Return the [x, y] coordinate for the center point of the cell that contains the specified text.  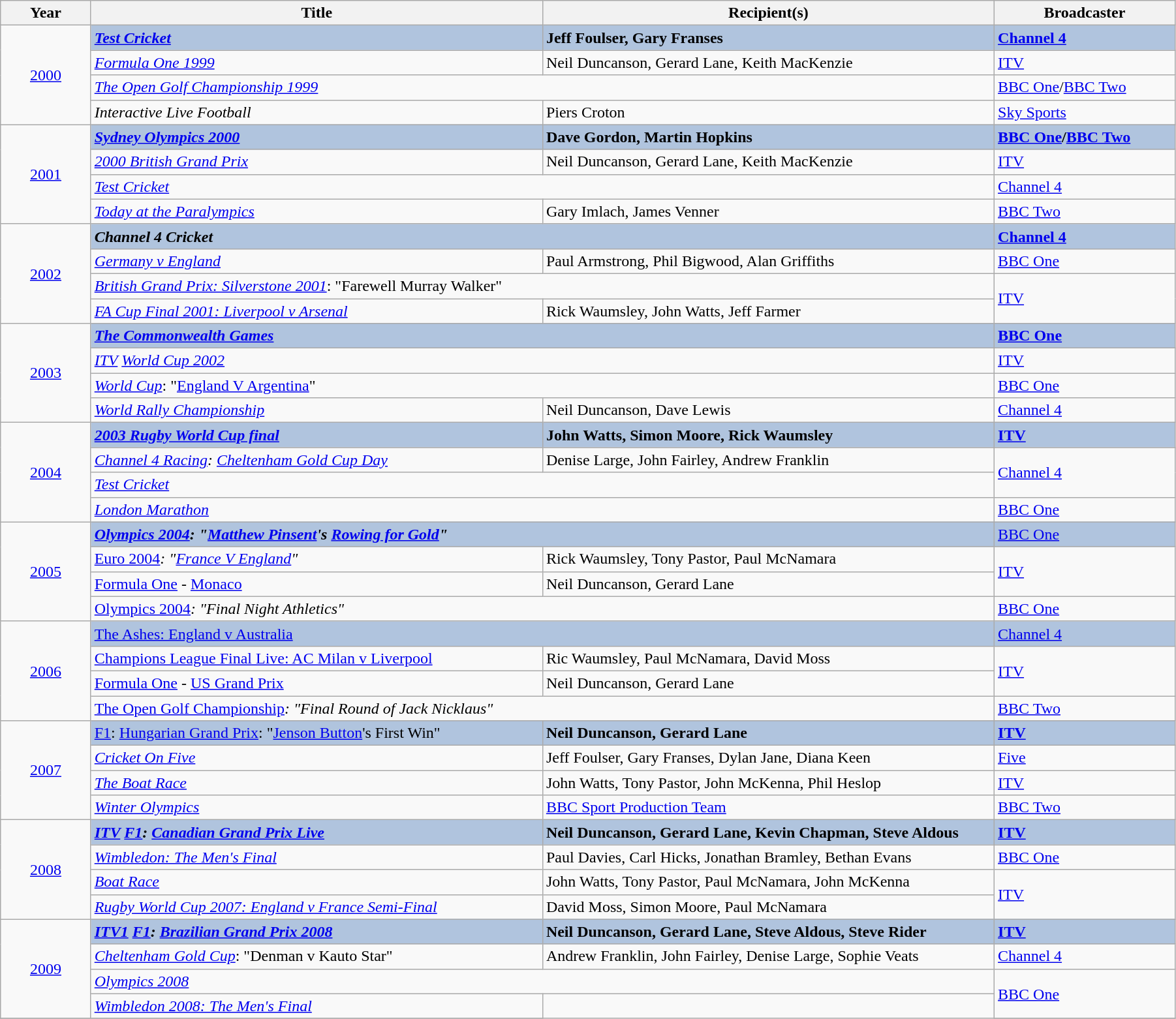
2004 [46, 472]
Cheltenham Gold Cup: "Denman v Kauto Star" [317, 956]
Rick Waumsley, John Watts, Jeff Farmer [768, 311]
World Cup: "England V Argentina" [542, 386]
2008 [46, 870]
David Moss, Simon Moore, Paul McNamara [768, 907]
Olympics 2004: "Matthew Pinsent's Rowing for Gold" [542, 534]
The Commonwealth Games [542, 336]
The Open Golf Championship: "Final Round of Jack Nicklaus" [542, 708]
Sky Sports [1085, 112]
The Ashes: England v Australia [542, 633]
Rick Waumsley, Tony Pastor, Paul McNamara [768, 559]
Gary Imlach, James Venner [768, 211]
Formula One - Monaco [317, 584]
2000 British Grand Prix [317, 162]
Year [46, 13]
ITV1 F1: Brazilian Grand Prix 2008 [317, 932]
ITV World Cup 2002 [542, 361]
Olympics 2004: "Final Night Athletics" [542, 609]
World Rally Championship [317, 410]
FA Cup Final 2001: Liverpool v Arsenal [317, 311]
2001 [46, 174]
Cricket On Five [317, 758]
Winter Olympics [317, 808]
Neil Duncanson, Dave Lewis [768, 410]
Channel 4 Racing: Cheltenham Gold Cup Day [317, 460]
Sydney Olympics 2000 [317, 137]
2003 [46, 373]
The Open Golf Championship 1999 [542, 87]
Olympics 2008 [542, 981]
John Watts, Tony Pastor, John McKenna, Phil Heslop [768, 783]
2009 [46, 969]
The Boat Race [317, 783]
Broadcaster [1085, 13]
British Grand Prix: Silverstone 2001: "Farewell Murray Walker" [542, 286]
2005 [46, 571]
Boat Race [317, 882]
Germany v England [317, 261]
2003 Rugby World Cup final [317, 435]
London Marathon [542, 509]
Channel 4 Cricket [542, 236]
BBC Sport Production Team [768, 808]
Andrew Franklin, John Fairley, Denise Large, Sophie Veats [768, 956]
Rugby World Cup 2007: England v France Semi-Final [317, 907]
John Watts, Tony Pastor, Paul McNamara, John McKenna [768, 882]
Today at the Paralympics [317, 211]
Formula One 1999 [317, 63]
Piers Croton [768, 112]
Neil Duncanson, Gerard Lane, Steve Aldous, Steve Rider [768, 932]
Ric Waumsley, Paul McNamara, David Moss [768, 658]
F1: Hungarian Grand Prix: "Jenson Button's First Win" [317, 733]
Formula One - US Grand Prix [317, 683]
Neil Duncanson, Gerard Lane, Kevin Chapman, Steve Aldous [768, 832]
Denise Large, John Fairley, Andrew Franklin [768, 460]
ITV F1: Canadian Grand Prix Live [317, 832]
Interactive Live Football [317, 112]
2006 [46, 671]
Paul Davies, Carl Hicks, Jonathan Bramley, Bethan Evans [768, 857]
2002 [46, 273]
Wimbledon 2008: The Men's Final [317, 1006]
2000 [46, 75]
Jeff Foulser, Gary Franses [768, 38]
Champions League Final Live: AC Milan v Liverpool [317, 658]
John Watts, Simon Moore, Rick Waumsley [768, 435]
Jeff Foulser, Gary Franses, Dylan Jane, Diana Keen [768, 758]
Paul Armstrong, Phil Bigwood, Alan Griffiths [768, 261]
Euro 2004: "France V England" [317, 559]
Title [317, 13]
2007 [46, 770]
Five [1085, 758]
Dave Gordon, Martin Hopkins [768, 137]
Wimbledon: The Men's Final [317, 857]
Recipient(s) [768, 13]
